Detect which cell encompasses the target text, then output its [x, y] center coordinate. 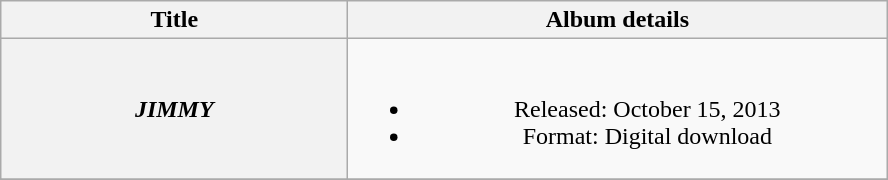
Album details [618, 20]
JIMMY [174, 109]
Title [174, 20]
Released: October 15, 2013Format: Digital download [618, 109]
